Determine the (X, Y) coordinate at the center of the cell enclosing the given text.  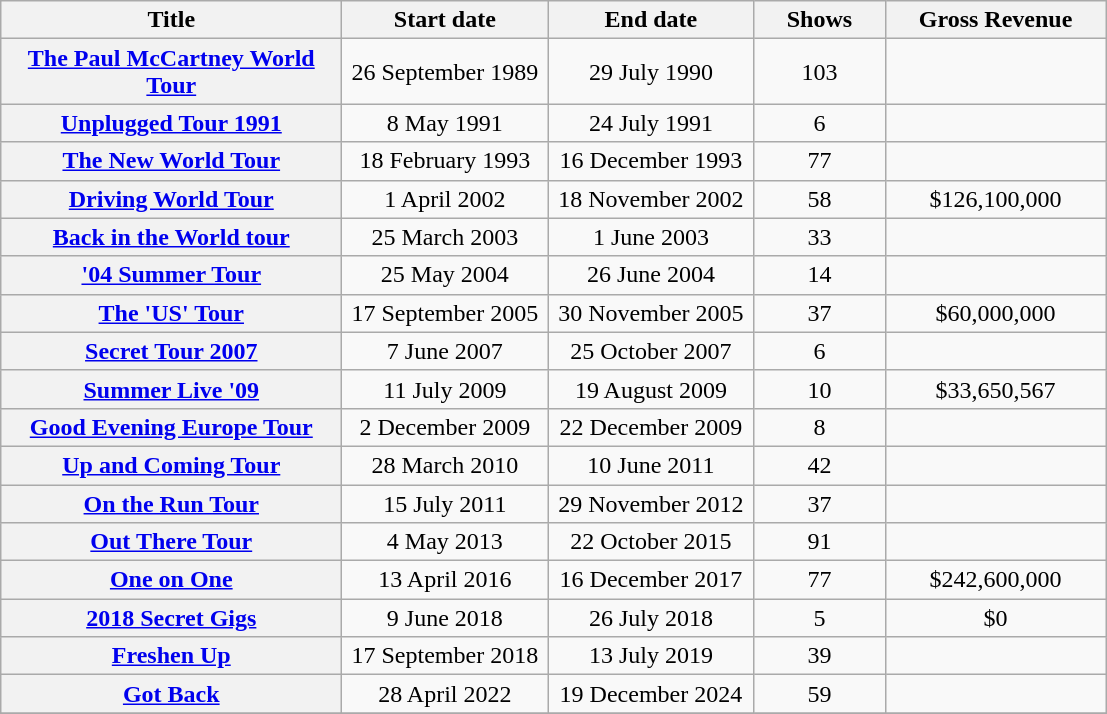
The 'US' Tour (172, 313)
26 September 1989 (445, 72)
Start date (445, 20)
$126,100,000 (996, 199)
4 May 2013 (445, 542)
30 November 2005 (651, 313)
2 December 2009 (445, 427)
Shows (820, 20)
Gross Revenue (996, 20)
One on One (172, 580)
8 May 1991 (445, 123)
24 July 1991 (651, 123)
13 April 2016 (445, 580)
19 December 2024 (651, 694)
Unplugged Tour 1991 (172, 123)
17 September 2018 (445, 656)
9 June 2018 (445, 618)
25 March 2003 (445, 237)
1 June 2003 (651, 237)
Got Back (172, 694)
22 October 2015 (651, 542)
59 (820, 694)
8 (820, 427)
Good Evening Europe Tour (172, 427)
Back in the World tour (172, 237)
The New World Tour (172, 161)
26 June 2004 (651, 275)
Secret Tour 2007 (172, 351)
$60,000,000 (996, 313)
39 (820, 656)
16 December 2017 (651, 580)
$33,650,567 (996, 389)
End date (651, 20)
Driving World Tour (172, 199)
15 July 2011 (445, 503)
14 (820, 275)
Title (172, 20)
33 (820, 237)
16 December 1993 (651, 161)
2018 Secret Gigs (172, 618)
91 (820, 542)
$242,600,000 (996, 580)
19 August 2009 (651, 389)
17 September 2005 (445, 313)
26 July 2018 (651, 618)
1 April 2002 (445, 199)
Up and Coming Tour (172, 465)
29 November 2012 (651, 503)
42 (820, 465)
$0 (996, 618)
22 December 2009 (651, 427)
28 April 2022 (445, 694)
10 June 2011 (651, 465)
5 (820, 618)
58 (820, 199)
11 July 2009 (445, 389)
103 (820, 72)
Out There Tour (172, 542)
13 July 2019 (651, 656)
18 November 2002 (651, 199)
On the Run Tour (172, 503)
18 February 1993 (445, 161)
Freshen Up (172, 656)
7 June 2007 (445, 351)
Summer Live '09 (172, 389)
10 (820, 389)
25 October 2007 (651, 351)
28 March 2010 (445, 465)
'04 Summer Tour (172, 275)
29 July 1990 (651, 72)
The Paul McCartney World Tour (172, 72)
25 May 2004 (445, 275)
